Extract the (x, y) coordinate from the center of the cell holding the provided text.  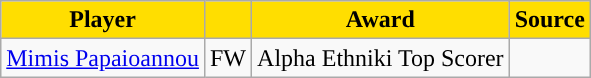
Source (550, 20)
FW (228, 58)
Alpha Ethniki Top Scorer (381, 58)
Award (381, 20)
Player (103, 20)
Mimis Papaioannou (103, 58)
